Output the [x, y] coordinate of the center of the cell containing the given text.  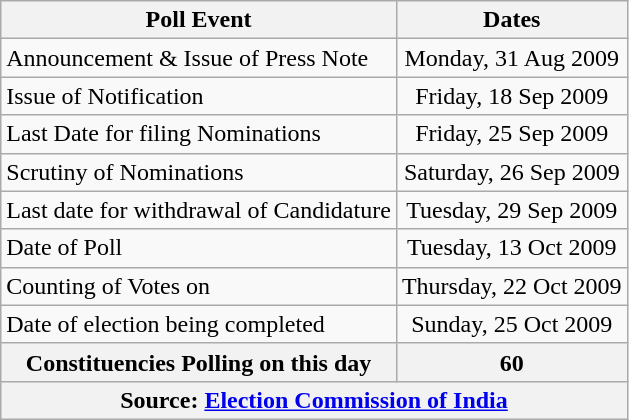
60 [512, 362]
Sunday, 25 Oct 2009 [512, 324]
Friday, 25 Sep 2009 [512, 134]
Constituencies Polling on this day [199, 362]
Announcement & Issue of Press Note [199, 58]
Monday, 31 Aug 2009 [512, 58]
Tuesday, 29 Sep 2009 [512, 210]
Issue of Notification [199, 96]
Last date for withdrawal of Candidature [199, 210]
Saturday, 26 Sep 2009 [512, 172]
Date of election being completed [199, 324]
Scrutiny of Nominations [199, 172]
Friday, 18 Sep 2009 [512, 96]
Poll Event [199, 20]
Counting of Votes on [199, 286]
Date of Poll [199, 248]
Last Date for filing Nominations [199, 134]
Thursday, 22 Oct 2009 [512, 286]
Dates [512, 20]
Source: Election Commission of India [314, 400]
Tuesday, 13 Oct 2009 [512, 248]
